Output the [X, Y] coordinate of the center of the cell containing the given text.  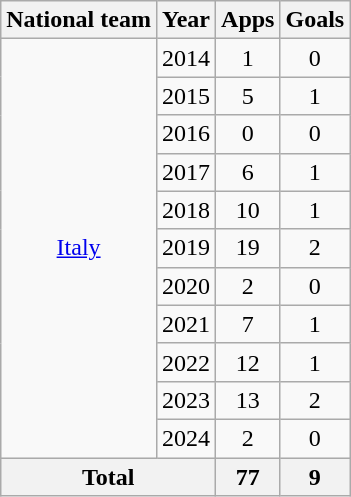
9 [315, 477]
2018 [186, 210]
2020 [186, 286]
2022 [186, 362]
2019 [186, 248]
Total [108, 477]
Year [186, 20]
2021 [186, 324]
2014 [186, 58]
2024 [186, 438]
Apps [248, 20]
National team [79, 20]
2017 [186, 172]
Italy [79, 248]
12 [248, 362]
Goals [315, 20]
6 [248, 172]
13 [248, 400]
77 [248, 477]
2023 [186, 400]
2015 [186, 96]
10 [248, 210]
7 [248, 324]
19 [248, 248]
5 [248, 96]
2016 [186, 134]
